Locate the cell with the specified text and output its (X, Y) center coordinate. 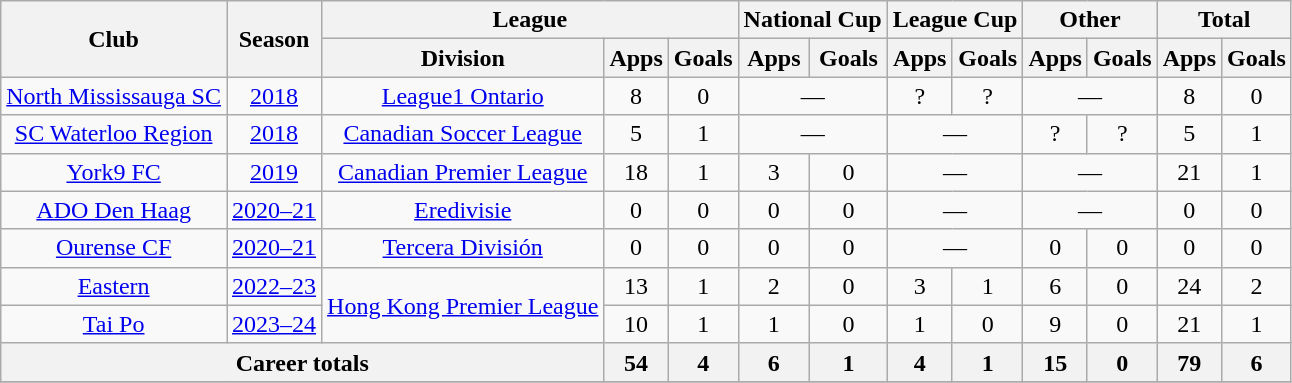
9 (1055, 324)
2023–24 (274, 324)
ADO Den Haag (114, 210)
Canadian Premier League (463, 172)
SC Waterloo Region (114, 134)
2022–23 (274, 286)
Club (114, 39)
National Cup (812, 20)
15 (1055, 362)
York9 FC (114, 172)
Eastern (114, 286)
League (530, 20)
Career totals (302, 362)
Tai Po (114, 324)
League Cup (955, 20)
Tercera División (463, 248)
79 (1189, 362)
2019 (274, 172)
League1 Ontario (463, 96)
Hong Kong Premier League (463, 305)
18 (636, 172)
North Mississauga SC (114, 96)
Division (463, 58)
10 (636, 324)
13 (636, 286)
Season (274, 39)
Eredivisie (463, 210)
Total (1224, 20)
24 (1189, 286)
Canadian Soccer League (463, 134)
Other (1090, 20)
Ourense CF (114, 248)
54 (636, 362)
